Provide the [x, y] coordinate of the cell's center where the given text is located.  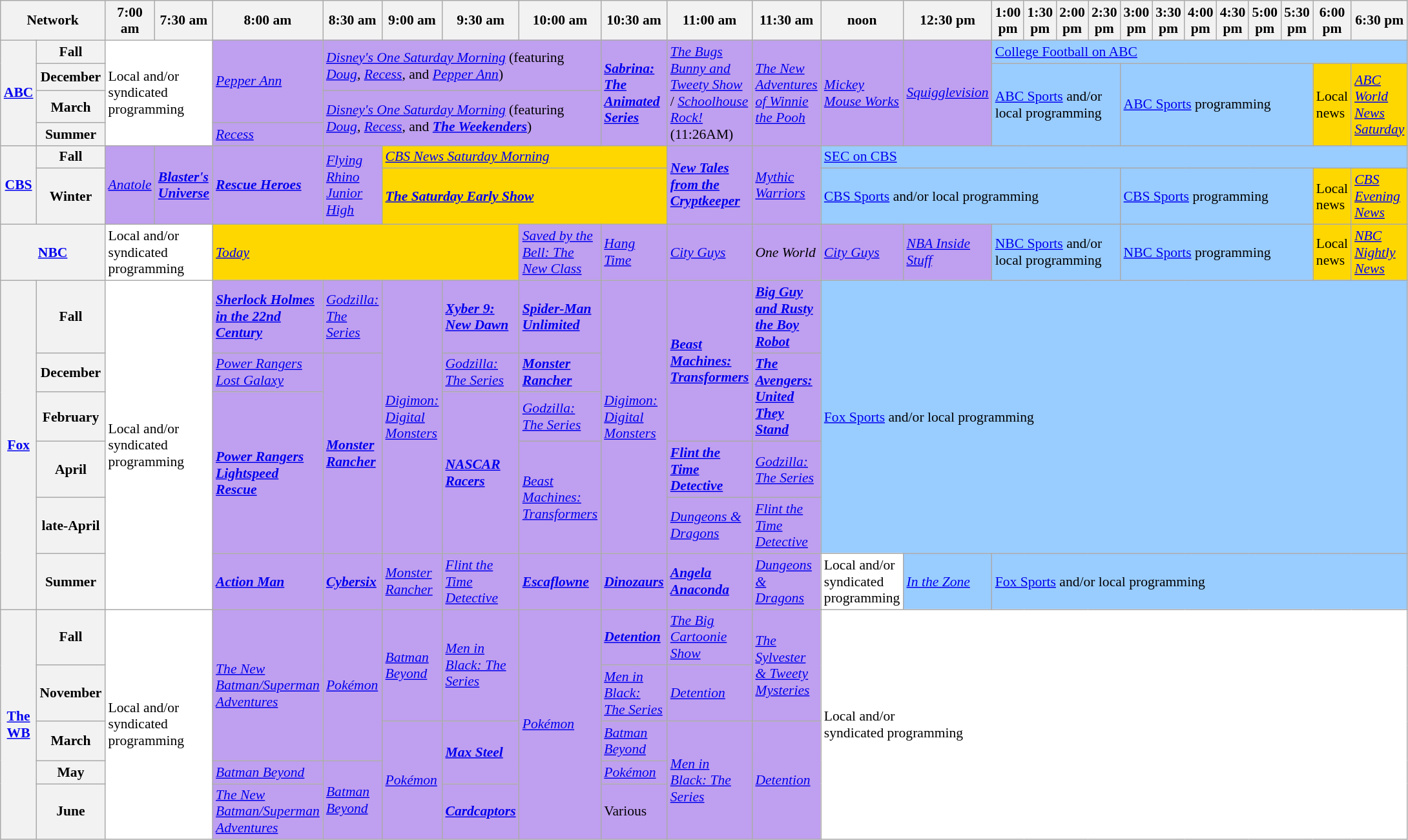
NBC Sports programming [1217, 253]
Cybersix [353, 581]
5:30 pm [1297, 21]
5:00 pm [1265, 21]
Squigglevision [947, 93]
11:00 am [710, 21]
Today [366, 253]
Pepper Ann [267, 81]
12:30 pm [947, 21]
8:30 am [353, 21]
Anatole [129, 185]
The New Adventures of Winnie the Pooh [786, 93]
Disney's One Saturday Morning (featuring Doug, Recess, and The Weekenders) [462, 118]
9:30 am [481, 21]
8:00 am [267, 21]
The Avengers: United They Stand [786, 397]
Angela Anaconda [710, 581]
Disney's One Saturday Morning (featuring Doug, Recess, and Pepper Ann) [462, 66]
11:30 am [786, 21]
2:30 pm [1104, 21]
Saved by the Bell: The New Class [560, 253]
Sherlock Holmes in the 22nd Century [267, 316]
Big Guy and Rusty the Boy Robot [786, 316]
Recess [267, 134]
7:30 am [183, 21]
CBS [19, 185]
4:00 pm [1201, 21]
NBC [53, 253]
Cardcaptors [481, 812]
Power Rangers Lost Galaxy [267, 372]
Mythic Warriors [786, 185]
Power Rangers Lightspeed Rescue [267, 473]
May [70, 772]
late-April [70, 526]
June [70, 812]
April [70, 470]
The WB [19, 724]
Winter [70, 196]
ABC Sports programming [1217, 105]
6:30 pm [1380, 21]
6:00 pm [1332, 21]
4:30 pm [1233, 21]
Hang Time [634, 253]
ABC [19, 93]
Rescue Heroes [267, 185]
SEC on CBS [1115, 157]
10:00 am [560, 21]
The Big Cartoonie Show [710, 638]
In the Zone [947, 581]
The Sylvester & Tweety Mysteries [786, 665]
1:00 pm [1008, 21]
2:00 pm [1072, 21]
CBS Sports and/or local programming [971, 196]
Network [53, 21]
Max Steel [481, 753]
NBC Sports and/or local programming [1057, 253]
November [70, 693]
CBS Evening News [1380, 196]
Blaster's Universe [183, 185]
Various [634, 812]
noon [862, 21]
CBS Sports programming [1217, 196]
Xyber 9: New Dawn [481, 316]
Mickey Mouse Works [862, 93]
ABC World News Saturday [1380, 105]
3:00 pm [1137, 21]
Spider-Man Unlimited [560, 316]
The Saturday Early Show [524, 196]
NBC Nightly News [1380, 253]
10:30 am [634, 21]
3:30 pm [1168, 21]
Flying Rhino Junior High [353, 185]
7:00 am [129, 21]
NBA Inside Stuff [947, 253]
Dinozaurs [634, 581]
NASCAR Racers [481, 473]
New Tales from the Cryptkeeper [710, 185]
9:00 am [412, 21]
February [70, 417]
CBS News Saturday Morning [524, 157]
The Bugs Bunny and Tweety Show / Schoolhouse Rock! (11:26AM) [710, 93]
Action Man [267, 581]
College Football on ABC [1200, 52]
Sabrina: The Animated Series [634, 93]
1:30 pm [1040, 21]
One World [786, 253]
ABC Sports and/or local programming [1057, 105]
Escaflowne [560, 581]
Fox [19, 445]
